Pinpoint the cell where the given text exists, returning its [X, Y] midpoint coordinate. 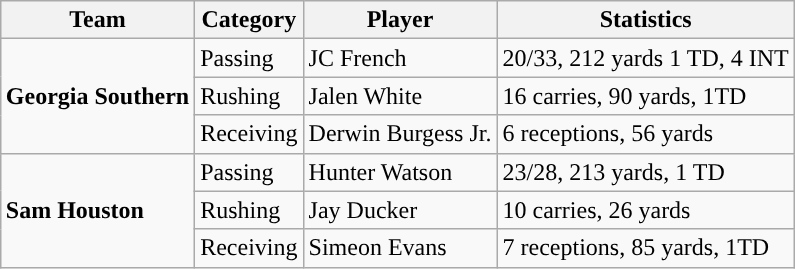
Sam Houston [97, 210]
Hunter Watson [400, 172]
20/33, 212 yards 1 TD, 4 INT [646, 58]
Georgia Southern [97, 96]
Team [97, 20]
Jalen White [400, 96]
16 carries, 90 yards, 1TD [646, 96]
10 carries, 26 yards [646, 210]
Simeon Evans [400, 248]
6 receptions, 56 yards [646, 134]
Statistics [646, 20]
JC French [400, 58]
Player [400, 20]
7 receptions, 85 yards, 1TD [646, 248]
23/28, 213 yards, 1 TD [646, 172]
Category [249, 20]
Derwin Burgess Jr. [400, 134]
Jay Ducker [400, 210]
